Search for the cell housing the specified text and yield its (x, y) center coordinate. 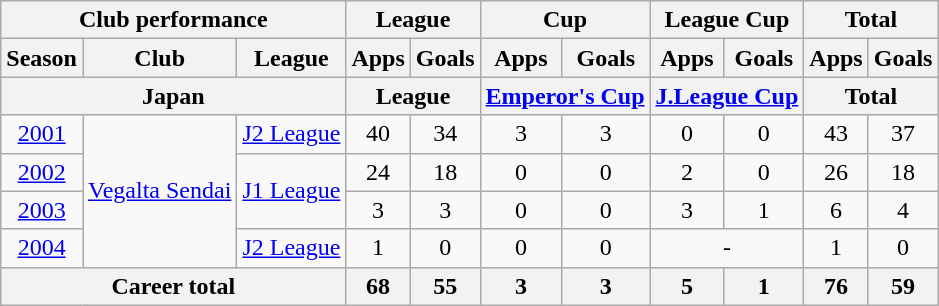
2002 (42, 172)
4 (903, 210)
Japan (174, 96)
55 (445, 286)
2004 (42, 248)
34 (445, 134)
Club performance (174, 20)
5 (687, 286)
43 (836, 134)
37 (903, 134)
Cup (565, 20)
24 (378, 172)
59 (903, 286)
Season (42, 58)
J.League Cup (727, 96)
6 (836, 210)
Emperor's Cup (565, 96)
- (727, 248)
2001 (42, 134)
Career total (174, 286)
76 (836, 286)
Club (159, 58)
Vegalta Sendai (159, 191)
J1 League (292, 191)
2 (687, 172)
40 (378, 134)
26 (836, 172)
68 (378, 286)
League Cup (727, 20)
2003 (42, 210)
